Identify which cell holds the provided text, then report its [X, Y] central coordinate. 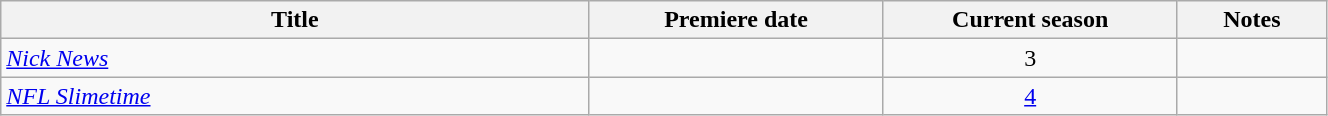
NFL Slimetime [295, 96]
Notes [1252, 20]
3 [1030, 58]
Nick News [295, 58]
Current season [1030, 20]
Premiere date [736, 20]
Title [295, 20]
4 [1030, 96]
